Provide the [x, y] coordinate of the cell's center where the given text is located.  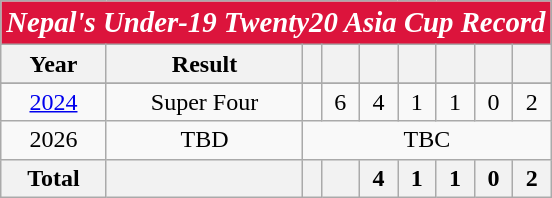
2024 [54, 102]
Nepal's Under-19 Twenty20 Asia Cup Record [276, 23]
2026 [54, 140]
TBC [427, 140]
Result [204, 64]
6 [340, 102]
TBD [204, 140]
Super Four [204, 102]
Total [54, 178]
Year [54, 64]
